Scan for the cell matching the given text and deliver its (x, y) coordinate at center. 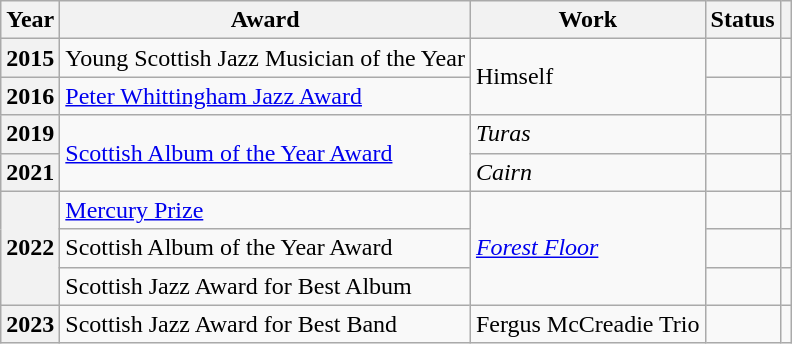
Fergus McCreadie Trio (588, 324)
Himself (588, 77)
2023 (30, 324)
Peter Whittingham Jazz Award (266, 96)
2015 (30, 58)
Scottish Jazz Award for Best Album (266, 286)
Award (266, 20)
Scottish Jazz Award for Best Band (266, 324)
Work (588, 20)
Forest Floor (588, 248)
2021 (30, 172)
Turas (588, 134)
2016 (30, 96)
2019 (30, 134)
2022 (30, 248)
Young Scottish Jazz Musician of the Year (266, 58)
Cairn (588, 172)
Mercury Prize (266, 210)
Year (30, 20)
Status (742, 20)
